Locate the cell with the specified text and output its (X, Y) center coordinate. 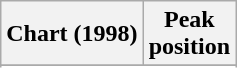
Chart (1998) (72, 34)
Peak position (189, 34)
